Find where the given text appears and provide that cell's center as (x, y) coordinate. 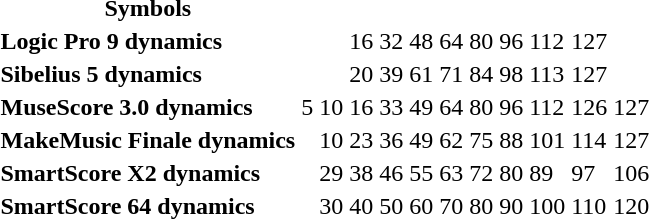
88 (512, 140)
39 (392, 74)
97 (590, 173)
126 (590, 107)
113 (548, 74)
72 (482, 173)
38 (362, 173)
36 (392, 140)
62 (452, 140)
23 (362, 140)
101 (548, 140)
75 (482, 140)
33 (392, 107)
29 (332, 173)
46 (392, 173)
55 (422, 173)
32 (392, 41)
89 (548, 173)
98 (512, 74)
61 (422, 74)
84 (482, 74)
63 (452, 173)
71 (452, 74)
5 (308, 107)
48 (422, 41)
114 (590, 140)
20 (362, 74)
